Output the (x, y) coordinate of the center of the cell containing the given text.  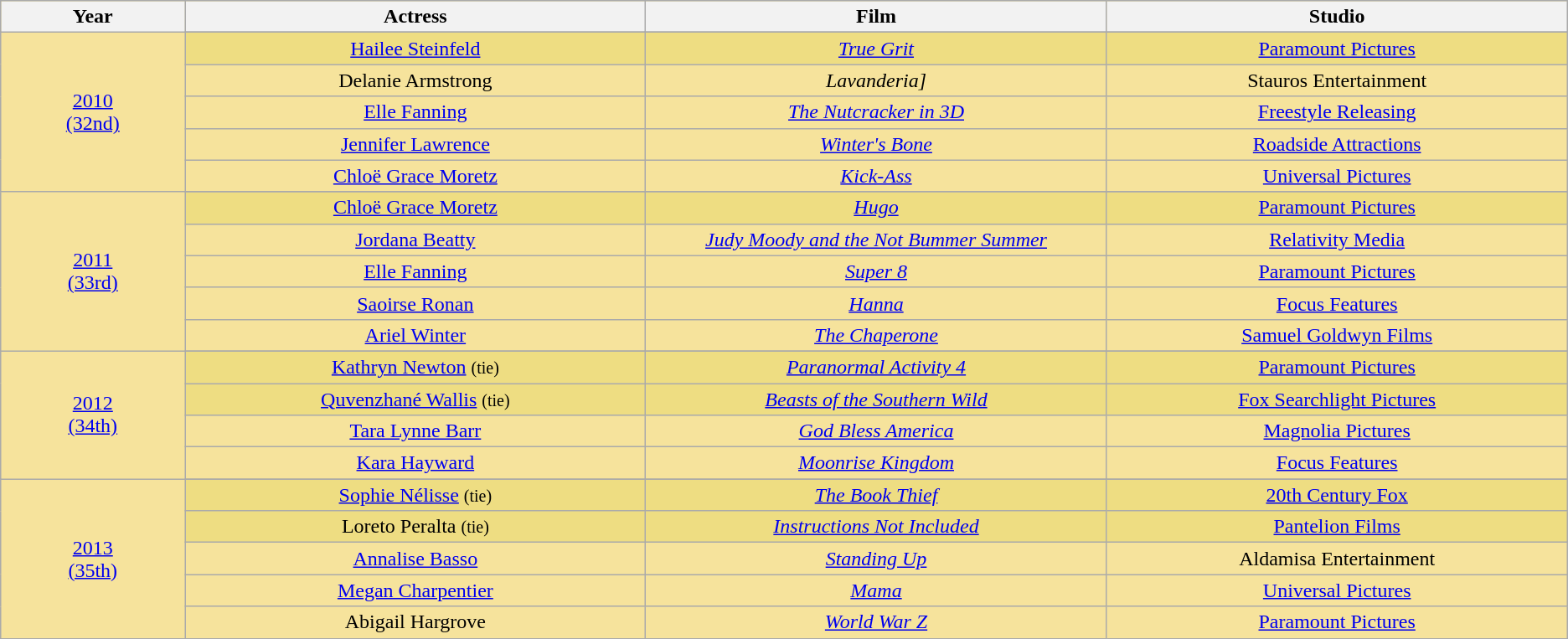
20th Century Fox (1337, 495)
Loreto Peralta (tie) (415, 527)
Hugo (876, 208)
True Grit (876, 49)
Lavanderia] (876, 80)
Actress (415, 17)
Super 8 (876, 271)
Hanna (876, 303)
Megan Charpentier (415, 590)
Samuel Goldwyn Films (1337, 335)
The Book Thief (876, 495)
Standing Up (876, 559)
Fox Searchlight Pictures (1337, 399)
The Chaperone (876, 335)
Kathryn Newton (tie) (415, 367)
Pantelion Films (1337, 527)
World War Z (876, 622)
Jordana Beatty (415, 240)
Film (876, 17)
Roadside Attractions (1337, 144)
Paranormal Activity 4 (876, 367)
Kara Hayward (415, 463)
Sophie Nélisse (tie) (415, 495)
Jennifer Lawrence (415, 144)
Freestyle Releasing (1337, 112)
Delanie Armstrong (415, 80)
Year (93, 17)
2013(35th) (93, 559)
Mama (876, 590)
Tara Lynne Barr (415, 431)
2012(34th) (93, 415)
Stauros Entertainment (1337, 80)
Quvenzhané Wallis (tie) (415, 399)
Aldamisa Entertainment (1337, 559)
The Nutcracker in 3D (876, 112)
God Bless America (876, 431)
2010(32nd) (93, 112)
Hailee Steinfeld (415, 49)
Annalise Basso (415, 559)
Moonrise Kingdom (876, 463)
Instructions Not Included (876, 527)
Winter's Bone (876, 144)
Beasts of the Southern Wild (876, 399)
Magnolia Pictures (1337, 431)
Judy Moody and the Not Bummer Summer (876, 240)
2011(33rd) (93, 271)
Studio (1337, 17)
Abigail Hargrove (415, 622)
Kick-Ass (876, 176)
Ariel Winter (415, 335)
Saoirse Ronan (415, 303)
Relativity Media (1337, 240)
